Search for the cell housing the specified text and yield its (x, y) center coordinate. 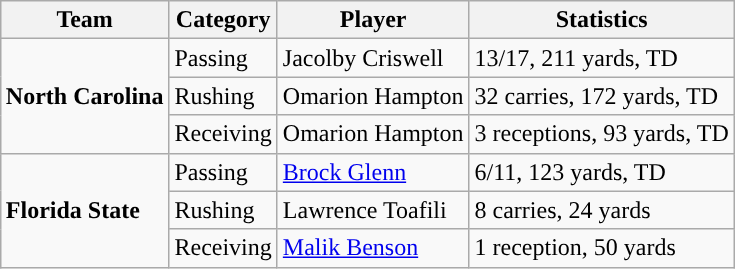
Brock Glenn (373, 172)
Statistics (602, 20)
1 reception, 50 yards (602, 248)
Player (373, 20)
3 receptions, 93 yards, TD (602, 134)
Jacolby Criswell (373, 58)
Lawrence Toafili (373, 210)
Malik Benson (373, 248)
Florida State (84, 210)
13/17, 211 yards, TD (602, 58)
32 carries, 172 yards, TD (602, 96)
Category (223, 20)
6/11, 123 yards, TD (602, 172)
North Carolina (84, 96)
8 carries, 24 yards (602, 210)
Team (84, 20)
